Find where the given text appears and provide that cell's center as [x, y] coordinate. 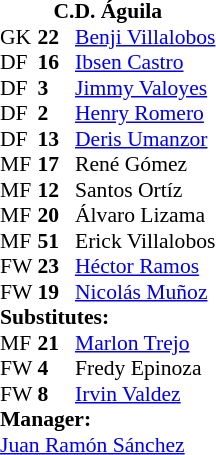
16 [57, 62]
Santos Ortíz [145, 189]
19 [57, 291]
51 [57, 240]
René Gómez [145, 164]
12 [57, 189]
17 [57, 164]
4 [57, 368]
Álvaro Lizama [145, 215]
Héctor Ramos [145, 266]
Nicolás Muñoz [145, 291]
13 [57, 138]
20 [57, 215]
2 [57, 113]
Deris Umanzor [145, 138]
GK [19, 36]
8 [57, 393]
Irvin Valdez [145, 393]
3 [57, 87]
Erick Villalobos [145, 240]
23 [57, 266]
Jimmy Valoyes [145, 87]
Manager: [108, 419]
Marlon Trejo [145, 342]
22 [57, 36]
Ibsen Castro [145, 62]
Substitutes: [108, 317]
Henry Romero [145, 113]
Fredy Epinoza [145, 368]
Benji Villalobos [145, 36]
21 [57, 342]
